Provide the [X, Y] coordinate of the cell's center where the given text is located.  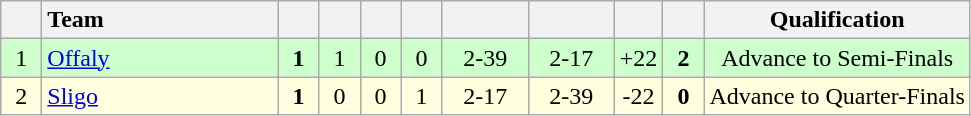
Advance to Quarter-Finals [838, 96]
Offaly [160, 58]
Qualification [838, 20]
-22 [638, 96]
Sligo [160, 96]
Team [160, 20]
Advance to Semi-Finals [838, 58]
+22 [638, 58]
